Determine the (x, y) coordinate at the center of the cell enclosing the given text.  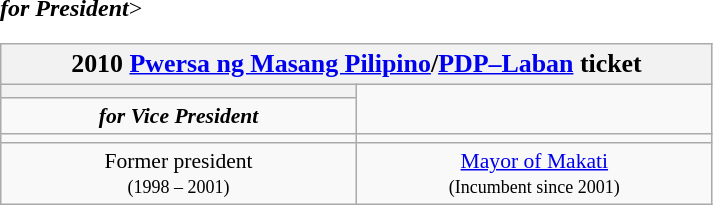
Mayor of Makati(Incumbent since 2001) (534, 174)
2010 Pwersa ng Masang Pilipino/PDP–Laban ticket (356, 64)
Former president(1998 – 2001) (179, 174)
for Vice President (179, 116)
